From the cell containing the given text, extract its center point as [x, y] coordinate. 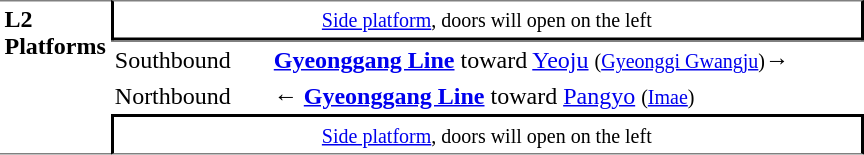
L2Platforms [55, 77]
Gyeonggang Line toward Yeoju (Gyeonggi Gwangju)→ [566, 59]
Southbound [190, 59]
Northbound [190, 96]
← Gyeonggang Line toward Pangyo (Imae) [566, 96]
